Detect which cell encompasses the target text, then output its (x, y) center coordinate. 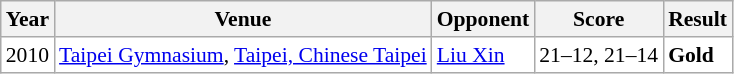
Venue (243, 19)
Result (698, 19)
21–12, 21–14 (598, 55)
Opponent (484, 19)
2010 (28, 55)
Score (598, 19)
Taipei Gymnasium, Taipei, Chinese Taipei (243, 55)
Year (28, 19)
Gold (698, 55)
Liu Xin (484, 55)
